Provide the [x, y] coordinate of the cell's center where the given text is located.  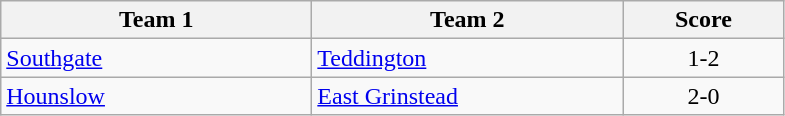
Teddington [468, 58]
2-0 [704, 96]
Score [704, 20]
Team 2 [468, 20]
Hounslow [156, 96]
Team 1 [156, 20]
East Grinstead [468, 96]
1-2 [704, 58]
Southgate [156, 58]
